From the cell containing the given text, extract its center point as (x, y) coordinate. 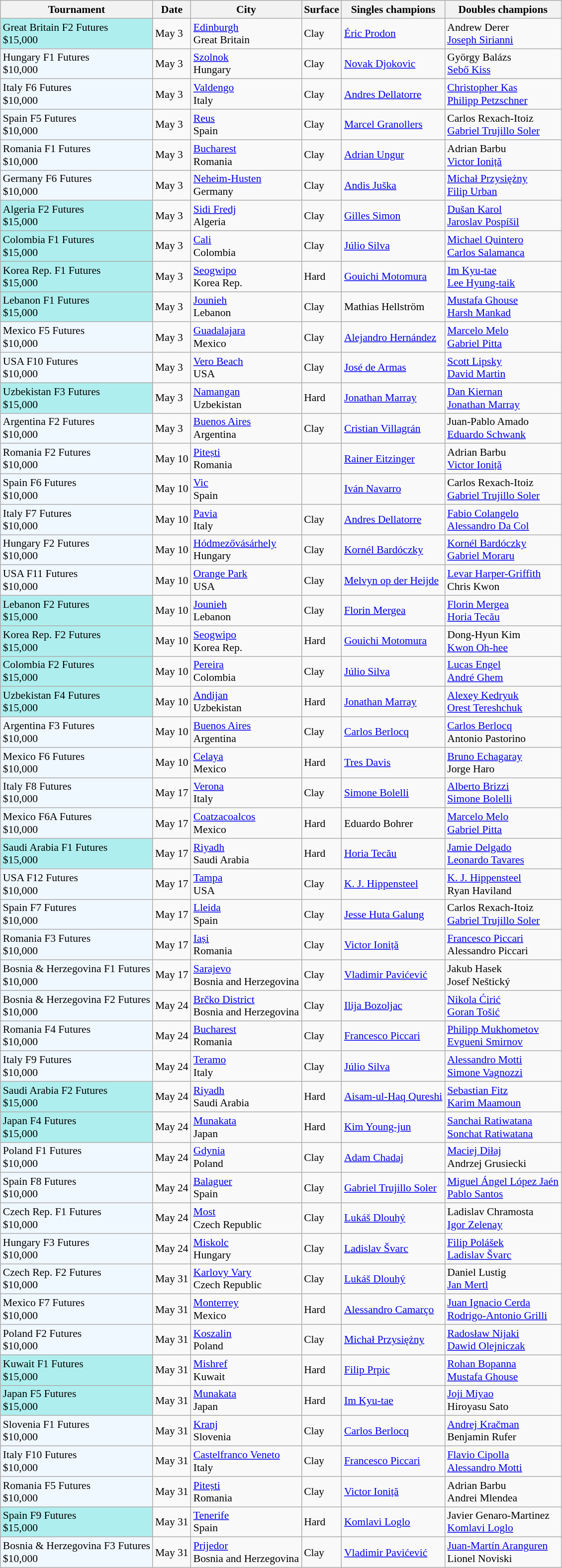
Mexico F7 Futures$10,000 (77, 1309)
Scott Lipsky David Martin (503, 368)
Nikola Ćirić Goran Tošić (503, 1006)
Hungary F1 Futures$10,000 (77, 64)
Alejandro Hernández (393, 337)
Argentina F2 Futures$10,000 (77, 428)
BalaguerSpain (246, 1188)
MiskolcHungary (246, 1248)
K. J. Hippensteel Ryan Haviland (503, 884)
GuadalajaraMexico (246, 337)
CaliColombia (246, 247)
Marcel Granollers (393, 124)
ValdengoItaly (246, 94)
Ladislav Chramosta Igor Zelenay (503, 1219)
Algeria F2 Futures$15,000 (77, 216)
Great Britain F2 Futures$15,000 (77, 34)
Cristian Villagrán (393, 428)
Mexico F6 Futures$10,000 (77, 762)
Italy F9 Futures$10,000 (77, 1067)
Joji Miyao Hiroyasu Sato (503, 1401)
Bosnia & Herzegovina F3 Futures$10,000 (77, 1553)
Poland F1 Futures$10,000 (77, 1157)
Maciej Diłaj Andrzej Grusiecki (503, 1157)
Christopher Kas Philipp Petzschner (503, 94)
Tournament (77, 9)
Jamie Delgado Leonardo Tavares (503, 854)
Neheim-HustenGermany (246, 185)
Juan-Martín Aranguren Lionel Noviski (503, 1553)
Surface (321, 9)
Adam Chadaj (393, 1157)
Sebastian Fitz Karim Maamoun (503, 1096)
TenerifeSpain (246, 1522)
Romania F4 Futures$10,000 (77, 1036)
CelayaMexico (246, 762)
NamanganUzbekistan (246, 398)
Fabio Colangelo Alessandro Da Col (503, 520)
Juan Ignacio Cerda Rodrigo-Antonio Grilli (503, 1309)
José de Armas (393, 368)
PaviaItaly (246, 520)
Korea Rep. F2 Futures$15,000 (77, 641)
AndijanUzbekistan (246, 702)
Colombia F1 Futures$15,000 (77, 247)
Komlavi Loglo (393, 1522)
Javier Genaro-Martinez Komlavi Loglo (503, 1522)
Daniel Lustig Jan Mertl (503, 1279)
Philipp Mukhometov Evgueni Smirnov (503, 1036)
City (246, 9)
Alessandro Motti Simone Vagnozzi (503, 1067)
Saudi Arabia F2 Futures$15,000 (77, 1096)
Mathias Hellström (393, 307)
Andrew Derer Joseph Sirianni (503, 34)
LleidaSpain (246, 914)
Spain F9 Futures$15,000 (77, 1522)
Spain F8 Futures$10,000 (77, 1188)
Eduardo Bohrer (393, 823)
Flavio Cipolla Alessandro Motti (503, 1461)
Im Kyu-tae Lee Hyung-taik (503, 276)
Mexico F6A Futures$10,000 (77, 823)
Brčko DistrictBosnia and Herzegovina (246, 1006)
Vero BeachUSA (246, 368)
Adrian Barbu Andrei Mlendea (503, 1492)
Dong-Hyun Kim Kwon Oh-hee (503, 641)
Alberto Brizzi Simone Bolelli (503, 793)
Romania F5 Futures$10,000 (77, 1492)
Lucas Engel André Ghem (503, 671)
Mexico F5 Futures$10,000 (77, 337)
Germany F6 Futures$10,000 (77, 185)
Orange ParkUSA (246, 580)
Kuwait F1 Futures$15,000 (77, 1370)
Simone Bolelli (393, 793)
Gilles Simon (393, 216)
Uzbekistan F4 Futures$15,000 (77, 702)
USA F12 Futures$10,000 (77, 884)
Czech Rep. F2 Futures$10,000 (77, 1279)
Juan-Pablo Amado Eduardo Schwank (503, 428)
Romania F2 Futures$10,000 (77, 459)
Bruno Echagaray Jorge Haro (503, 762)
Sidi FredjAlgeria (246, 216)
TampaUSA (246, 884)
USA F11 Futures$10,000 (77, 580)
Novak Djokovic (393, 64)
Éric Prodon (393, 34)
Michał Przysiężny Filip Urban (503, 185)
Hungary F2 Futures$10,000 (77, 550)
VeronaItaly (246, 793)
Filip Prpic (393, 1370)
GdyniaPoland (246, 1157)
Dušan Karol Jaroslav Pospíšil (503, 216)
Michael Quintero Carlos Salamanca (503, 247)
Andrej Kračman Benjamin Rufer (503, 1431)
Jesse Huta Galung (393, 914)
Japan F5 Futures$15,000 (77, 1401)
PereiraColombia (246, 671)
MostCzech Republic (246, 1219)
Kim Young-jun (393, 1127)
Tres Davis (393, 762)
Spain F6 Futures$10,000 (77, 489)
Dan Kiernan Jonathan Marray (503, 398)
Levar Harper-Griffith Chris Kwon (503, 580)
Hungary F3 Futures$10,000 (77, 1248)
Horia Tecău (393, 854)
Francesco Piccari Alessandro Piccari (503, 945)
Melvyn op der Heijde (393, 580)
Uzbekistan F3 Futures$15,000 (77, 398)
MishrefKuwait (246, 1370)
Castelfranco VenetoItaly (246, 1461)
Im Kyu-tae (393, 1401)
KoszalinPoland (246, 1340)
Czech Rep. F1 Futures$10,000 (77, 1219)
USA F10 Futures$10,000 (77, 368)
Karlovy VaryCzech Republic (246, 1279)
Saudi Arabia F1 Futures$15,000 (77, 854)
Ladislav Švarc (393, 1248)
Bosnia & Herzegovina F1 Futures$10,000 (77, 975)
EdinburghGreat Britain (246, 34)
Spain F7 Futures$10,000 (77, 914)
Bosnia & Herzegovina F2 Futures$10,000 (77, 1006)
Miguel Ángel López Jaén Pablo Santos (503, 1188)
Slovenia F1 Futures$10,000 (77, 1431)
Japan F4 Futures$15,000 (77, 1127)
Radosław Nijaki Dawid Olejniczak (503, 1340)
Florin Mergea Horia Tecău (503, 610)
PrijedorBosnia and Herzegovina (246, 1553)
Kornél Bardóczky (393, 550)
Lebanon F1 Futures$15,000 (77, 307)
Lebanon F2 Futures$15,000 (77, 610)
Italy F6 Futures$10,000 (77, 94)
Romania F1 Futures$10,000 (77, 155)
Sanchai Ratiwatana Sonchat Ratiwatana (503, 1127)
Adrian Ungur (393, 155)
VicSpain (246, 489)
Italy F7 Futures$10,000 (77, 520)
Michał Przysiężny (393, 1340)
ReusSpain (246, 124)
Gabriel Trujillo Soler (393, 1188)
Rainer Eitzinger (393, 459)
Ilija Bozoljac (393, 1006)
Argentina F3 Futures$10,000 (77, 733)
Iván Navarro (393, 489)
Alexey Kedryuk Orest Tereshchuk (503, 702)
Alessandro Camarço (393, 1309)
SzolnokHungary (246, 64)
György Balázs Sebő Kiss (503, 64)
Filip Polášek Ladislav Švarc (503, 1248)
Kornél Bardóczky Gabriel Moraru (503, 550)
Colombia F2 Futures$15,000 (77, 671)
Romania F3 Futures$10,000 (77, 945)
Rohan Bopanna Mustafa Ghouse (503, 1370)
Florin Mergea (393, 610)
Singles champions (393, 9)
HódmezővásárhelyHungary (246, 550)
Korea Rep. F1 Futures$15,000 (77, 276)
Aisam-ul-Haq Qureshi (393, 1096)
SarajevoBosnia and Herzegovina (246, 975)
Italy F10 Futures$10,000 (77, 1461)
MonterreyMexico (246, 1309)
KranjSlovenia (246, 1431)
Carlos Berlocq Antonio Pastorino (503, 733)
CoatzacoalcosMexico (246, 823)
IașiRomania (246, 945)
Poland F2 Futures$10,000 (77, 1340)
Date (172, 9)
Spain F5 Futures$10,000 (77, 124)
Doubles champions (503, 9)
K. J. Hippensteel (393, 884)
Mustafa Ghouse Harsh Mankad (503, 307)
Andis Juška (393, 185)
Jakub Hasek Josef Neštický (503, 975)
Italy F8 Futures$10,000 (77, 793)
TeramoItaly (246, 1067)
